Search for the cell housing the specified text and yield its (X, Y) center coordinate. 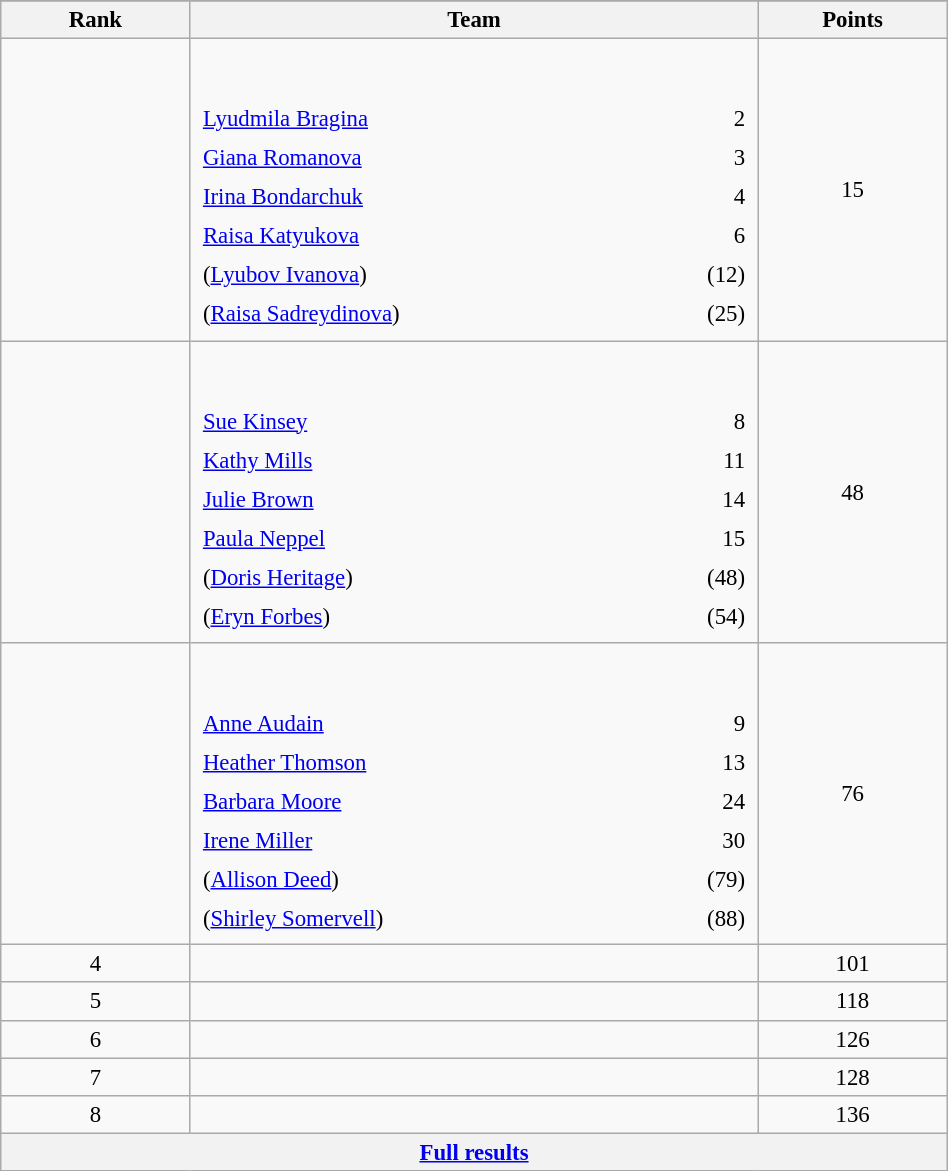
76 (852, 794)
(Raisa Sadreydinova) (421, 314)
Full results (474, 1152)
11 (686, 460)
(79) (694, 880)
Lyudmila Bragina (421, 119)
24 (694, 801)
(Eryn Forbes) (410, 616)
Rank (96, 20)
Irene Miller (418, 840)
Sue Kinsey 8 Kathy Mills 11 Julie Brown 14 Paula Neppel 15 (Doris Heritage) (48) (Eryn Forbes) (54) (474, 492)
9 (694, 723)
128 (852, 1077)
Irina Bondarchuk (421, 197)
14 (686, 499)
Sue Kinsey (410, 421)
Anne Audain 9 Heather Thomson 13 Barbara Moore 24 Irene Miller 30 (Allison Deed) (79) (Shirley Somervell) (88) (474, 794)
7 (96, 1077)
5 (96, 1002)
126 (852, 1039)
(Doris Heritage) (410, 577)
Paula Neppel (410, 538)
(Shirley Somervell) (418, 919)
3 (699, 158)
Raisa Katyukova (421, 236)
(Lyubov Ivanova) (421, 275)
13 (694, 762)
Points (852, 20)
Lyudmila Bragina 2 Giana Romanova 3 Irina Bondarchuk 4 Raisa Katyukova 6 (Lyubov Ivanova) (12) (Raisa Sadreydinova) (25) (474, 190)
(88) (694, 919)
2 (699, 119)
(25) (699, 314)
Heather Thomson (418, 762)
(54) (686, 616)
118 (852, 1002)
101 (852, 964)
Julie Brown (410, 499)
Anne Audain (418, 723)
(Allison Deed) (418, 880)
30 (694, 840)
(12) (699, 275)
Kathy Mills (410, 460)
(48) (686, 577)
Team (474, 20)
Giana Romanova (421, 158)
Barbara Moore (418, 801)
48 (852, 492)
136 (852, 1114)
